Detect which cell encompasses the target text, then output its (X, Y) center coordinate. 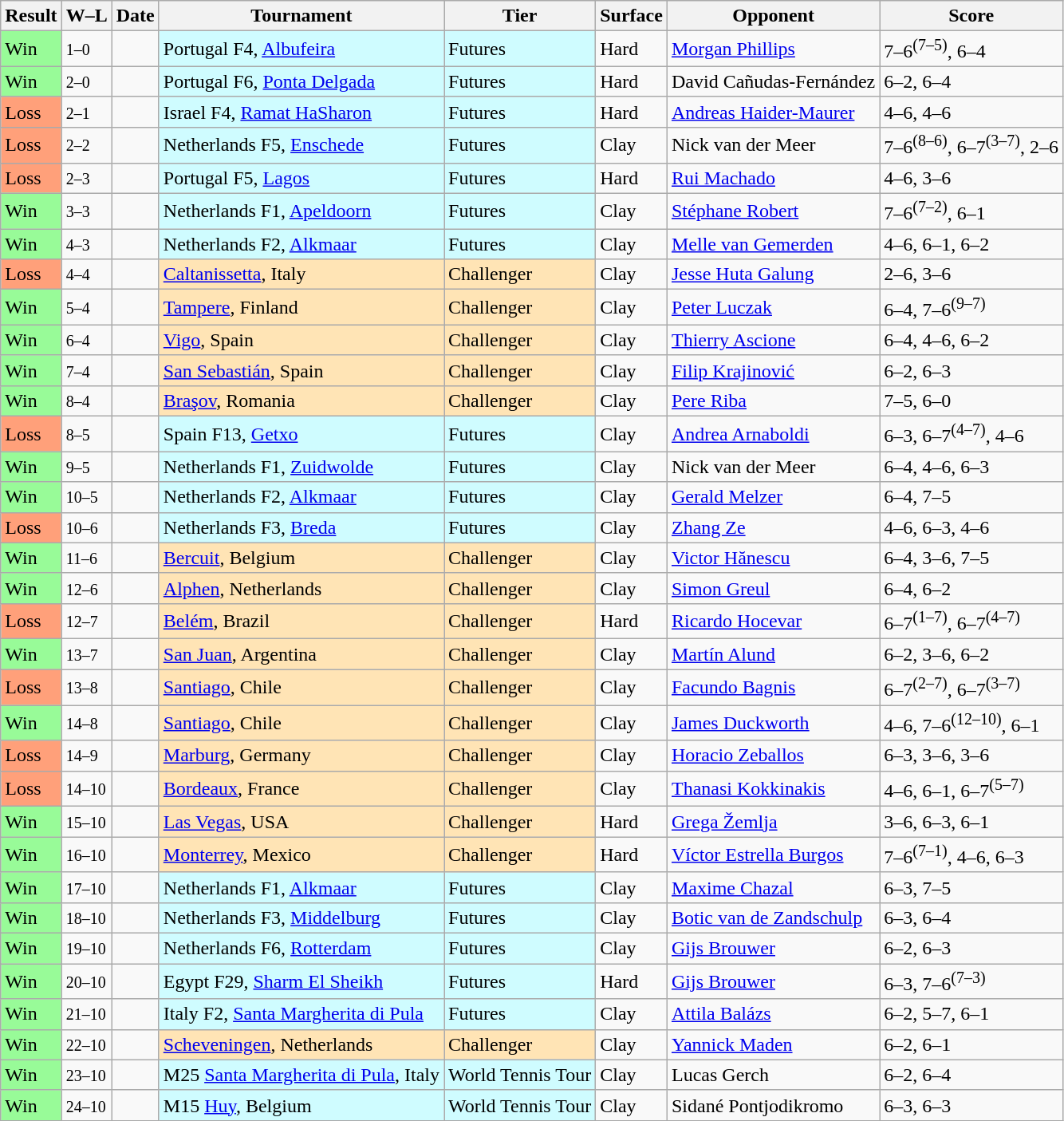
Monterrey, Mexico (301, 855)
2–2 (86, 145)
Martín Alund (773, 654)
San Sebastián, Spain (301, 370)
Horacio Zeballos (773, 756)
Thanasi Kokkinakis (773, 788)
11–6 (86, 558)
Peter Luczak (773, 308)
6–4, 4–6, 6–2 (971, 340)
6–7(1–7), 6–7(4–7) (971, 621)
Botic van de Zandschulp (773, 918)
Netherlands F1, Zuidwolde (301, 467)
5–4 (86, 308)
4–6, 3–6 (971, 178)
Netherlands F3, Middelburg (301, 918)
Date (136, 16)
2–3 (86, 178)
James Duckworth (773, 723)
Jesse Huta Galung (773, 274)
Gerald Melzer (773, 497)
Portugal F6, Ponta Delgada (301, 81)
9–5 (86, 467)
Result (31, 16)
16–10 (86, 855)
Filip Krajinović (773, 370)
Alphen, Netherlands (301, 588)
6–4, 6–2 (971, 588)
Surface (632, 16)
13–8 (86, 688)
7–6(8–6), 6–7(3–7), 2–6 (971, 145)
Melle van Gemerden (773, 244)
Stéphane Robert (773, 211)
14–9 (86, 756)
Israel F4, Ramat HaSharon (301, 112)
Rui Machado (773, 178)
4–6, 4–6 (971, 112)
M25 Santa Margherita di Pula, Italy (301, 1075)
Italy F2, Santa Margherita di Pula (301, 1014)
Grega Žemlja (773, 822)
14–8 (86, 723)
12–7 (86, 621)
Bordeaux, France (301, 788)
Belém, Brazil (301, 621)
21–10 (86, 1014)
W–L (86, 16)
10–5 (86, 497)
Caltanissetta, Italy (301, 274)
Netherlands F1, Apeldoorn (301, 211)
4–6, 6–1, 6–2 (971, 244)
6–3, 3–6, 3–6 (971, 756)
Netherlands F3, Breda (301, 527)
3–6, 6–3, 6–1 (971, 822)
Opponent (773, 16)
Egypt F29, Sharm El Sheikh (301, 981)
Tier (520, 16)
Portugal F4, Albufeira (301, 49)
15–10 (86, 822)
6–4, 4–6, 6–3 (971, 467)
7–6(7–5), 6–4 (971, 49)
8–5 (86, 434)
3–3 (86, 211)
Morgan Phillips (773, 49)
6–4 (86, 340)
Andrea Arnaboldi (773, 434)
Netherlands F5, Enschede (301, 145)
San Juan, Argentina (301, 654)
6–4, 7–6(9–7) (971, 308)
Yannick Maden (773, 1044)
David Cañudas-Fernández (773, 81)
6–3, 6–7(4–7), 4–6 (971, 434)
13–7 (86, 654)
4–3 (86, 244)
2–0 (86, 81)
Lucas Gerch (773, 1075)
Simon Greul (773, 588)
6–3, 7–6(7–3) (971, 981)
Víctor Estrella Burgos (773, 855)
8–4 (86, 401)
Vigo, Spain (301, 340)
Sidané Pontjodikromo (773, 1105)
Thierry Ascione (773, 340)
20–10 (86, 981)
Las Vegas, USA (301, 822)
Score (971, 16)
1–0 (86, 49)
6–2, 5–7, 6–1 (971, 1014)
Attila Balázs (773, 1014)
Bercuit, Belgium (301, 558)
2–6, 3–6 (971, 274)
6–4, 7–5 (971, 497)
22–10 (86, 1044)
10–6 (86, 527)
Portugal F5, Lagos (301, 178)
14–10 (86, 788)
Victor Hănescu (773, 558)
7–4 (86, 370)
6–3, 6–4 (971, 918)
Tournament (301, 16)
Braşov, Romania (301, 401)
19–10 (86, 948)
18–10 (86, 918)
6–3, 6–3 (971, 1105)
M15 Huy, Belgium (301, 1105)
24–10 (86, 1105)
6–3, 7–5 (971, 887)
6–2, 6–1 (971, 1044)
Marburg, Germany (301, 756)
7–5, 6–0 (971, 401)
Zhang Ze (773, 527)
Pere Riba (773, 401)
Tampere, Finland (301, 308)
6–7(2–7), 6–7(3–7) (971, 688)
Ricardo Hocevar (773, 621)
7–6(7–2), 6–1 (971, 211)
4–6, 7–6(12–10), 6–1 (971, 723)
Facundo Bagnis (773, 688)
Scheveningen, Netherlands (301, 1044)
Andreas Haider-Maurer (773, 112)
Netherlands F1, Alkmaar (301, 887)
6–4, 3–6, 7–5 (971, 558)
Maxime Chazal (773, 887)
Spain F13, Getxo (301, 434)
4–4 (86, 274)
23–10 (86, 1075)
17–10 (86, 887)
4–6, 6–1, 6–7(5–7) (971, 788)
12–6 (86, 588)
4–6, 6–3, 4–6 (971, 527)
7–6(7–1), 4–6, 6–3 (971, 855)
6–2, 3–6, 6–2 (971, 654)
Netherlands F6, Rotterdam (301, 948)
2–1 (86, 112)
